Return [x, y] of the center of cell containing provided text 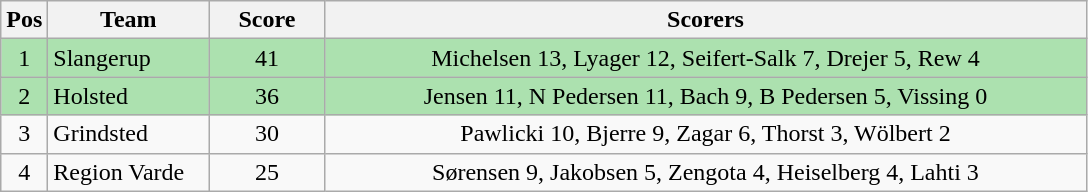
Holsted [128, 96]
Slangerup [128, 58]
Sørensen 9, Jakobsen 5, Zengota 4, Heiselberg 4, Lahti 3 [706, 172]
41 [267, 58]
Michelsen 13, Lyager 12, Seifert-Salk 7, Drejer 5, Rew 4 [706, 58]
2 [24, 96]
Jensen 11, N Pedersen 11, Bach 9, B Pedersen 5, Vissing 0 [706, 96]
1 [24, 58]
36 [267, 96]
Grindsted [128, 134]
30 [267, 134]
3 [24, 134]
25 [267, 172]
4 [24, 172]
Pos [24, 20]
Region Varde [128, 172]
Scorers [706, 20]
Score [267, 20]
Team [128, 20]
Pawlicki 10, Bjerre 9, Zagar 6, Thorst 3, Wölbert 2 [706, 134]
